Determine the (x, y) coordinate at the center of the cell enclosing the given text.  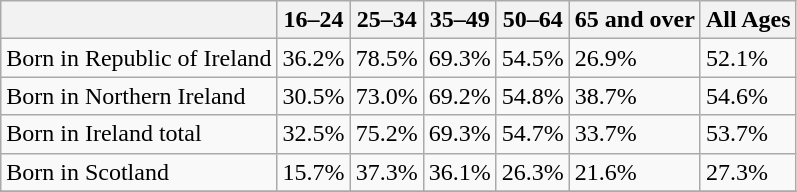
26.9% (634, 58)
Born in Scotland (139, 172)
32.5% (314, 134)
52.1% (748, 58)
75.2% (386, 134)
54.6% (748, 96)
65 and over (634, 20)
33.7% (634, 134)
50–64 (532, 20)
26.3% (532, 172)
69.2% (460, 96)
15.7% (314, 172)
Born in Northern Ireland (139, 96)
21.6% (634, 172)
36.2% (314, 58)
36.1% (460, 172)
73.0% (386, 96)
16–24 (314, 20)
37.3% (386, 172)
78.5% (386, 58)
35–49 (460, 20)
Born in Republic of Ireland (139, 58)
25–34 (386, 20)
38.7% (634, 96)
54.7% (532, 134)
54.5% (532, 58)
30.5% (314, 96)
Born in Ireland total (139, 134)
27.3% (748, 172)
53.7% (748, 134)
54.8% (532, 96)
All Ages (748, 20)
